Provide the (x, y) coordinate of the cell's center where the given text is located.  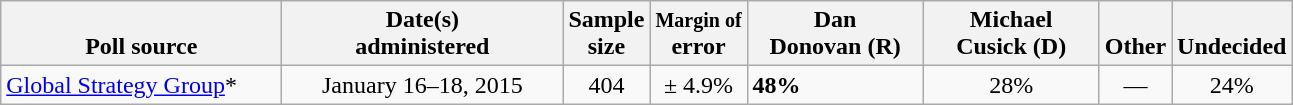
January 16–18, 2015 (422, 85)
Other (1135, 34)
Margin oferror (698, 34)
Date(s)administered (422, 34)
404 (606, 85)
48% (835, 85)
Samplesize (606, 34)
28% (1011, 85)
— (1135, 85)
Undecided (1232, 34)
Poll source (142, 34)
Global Strategy Group* (142, 85)
24% (1232, 85)
MichaelCusick (D) (1011, 34)
DanDonovan (R) (835, 34)
± 4.9% (698, 85)
